Provide the [x, y] coordinate of the cell's center where the given text is located.  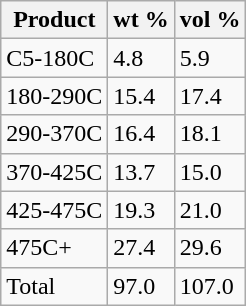
4.8 [141, 58]
97.0 [141, 286]
15.4 [141, 96]
19.3 [141, 210]
Total [54, 286]
15.0 [210, 172]
C5-180C [54, 58]
wt % [141, 20]
vol % [210, 20]
17.4 [210, 96]
21.0 [210, 210]
290-370C [54, 134]
16.4 [141, 134]
18.1 [210, 134]
Product [54, 20]
180-290C [54, 96]
475C+ [54, 248]
425-475C [54, 210]
13.7 [141, 172]
29.6 [210, 248]
27.4 [141, 248]
107.0 [210, 286]
370-425C [54, 172]
5.9 [210, 58]
